From the cell containing the given text, extract its center point as [X, Y] coordinate. 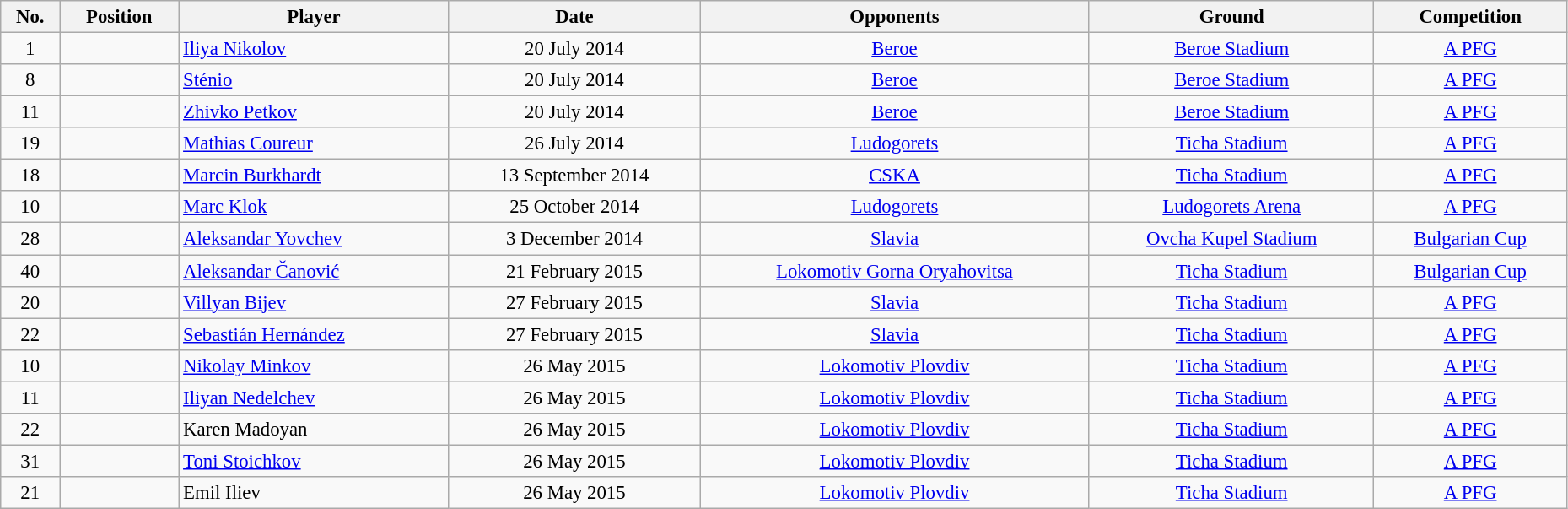
31 [30, 461]
CSKA [895, 176]
Position [120, 17]
Date [574, 17]
25 October 2014 [574, 207]
Sebastián Hernández [314, 334]
8 [30, 80]
Iliya Nikolov [314, 49]
Ludogorets Arena [1231, 207]
13 September 2014 [574, 176]
Ovcha Kupel Stadium [1231, 239]
No. [30, 17]
21 [30, 493]
Marcin Burkhardt [314, 176]
Sténio [314, 80]
19 [30, 143]
Karen Madoyan [314, 430]
Emil Iliev [314, 493]
26 July 2014 [574, 143]
Iliyan Nedelchev [314, 398]
21 February 2015 [574, 271]
3 December 2014 [574, 239]
Villyan Bijev [314, 302]
Aleksandar Čanović [314, 271]
20 [30, 302]
Lokomotiv Gorna Oryahovitsa [895, 271]
Nikolay Minkov [314, 366]
Opponents [895, 17]
Ground [1231, 17]
Mathias Coureur [314, 143]
28 [30, 239]
Toni Stoichkov [314, 461]
Aleksandar Yovchev [314, 239]
Competition [1470, 17]
1 [30, 49]
Player [314, 17]
Marc Klok [314, 207]
18 [30, 176]
40 [30, 271]
Zhivko Petkov [314, 112]
